Detect which cell encompasses the target text, then output its (X, Y) center coordinate. 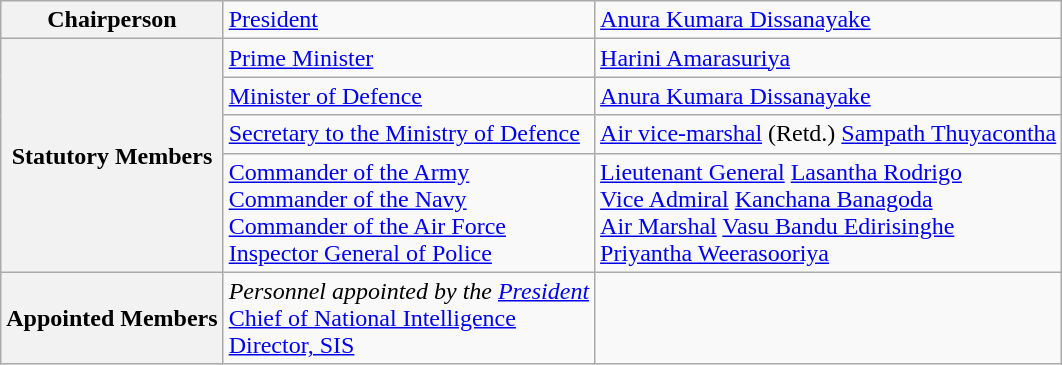
President (408, 20)
Minister of Defence (408, 96)
Prime Minister (408, 58)
Personnel appointed by the PresidentChief of National IntelligenceDirector, SIS (408, 318)
Air vice-marshal (Retd.) Sampath Thuyacontha (828, 134)
Statutory Members (112, 156)
Appointed Members (112, 318)
Chairperson (112, 20)
Lieutenant General Lasantha RodrigoVice Admiral Kanchana BanagodaAir Marshal Vasu Bandu EdirisinghePriyantha Weerasooriya (828, 212)
Secretary to the Ministry of Defence (408, 134)
Harini Amarasuriya (828, 58)
Commander of the ArmyCommander of the NavyCommander of the Air ForceInspector General of Police (408, 212)
